From the cell containing the given text, extract its center point as (x, y) coordinate. 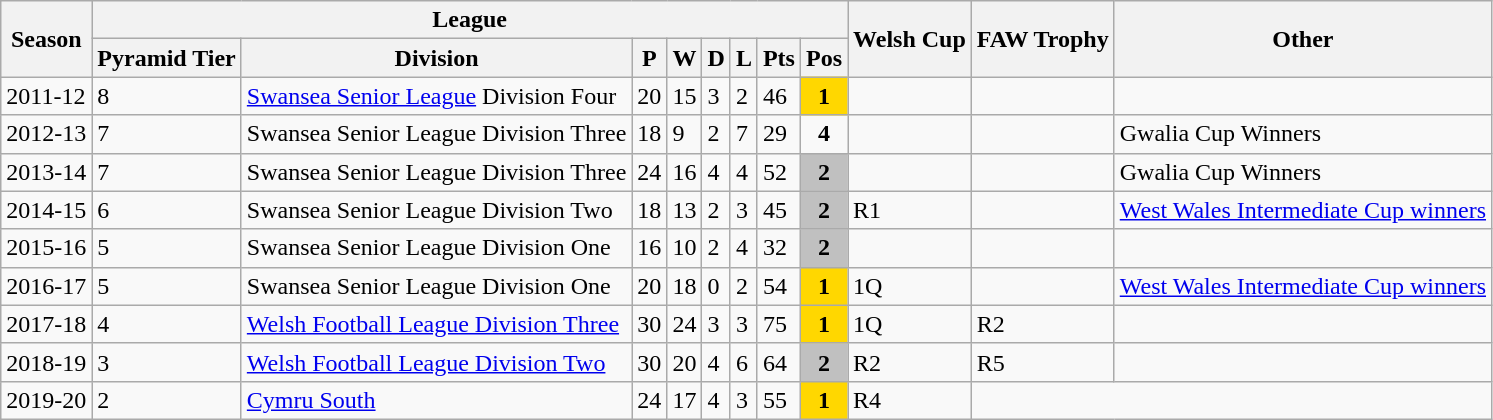
P (650, 58)
0 (716, 286)
Division (436, 58)
2012-13 (46, 134)
L (744, 58)
Pts (778, 58)
Pyramid Tier (167, 58)
D (716, 58)
Other (1302, 39)
Swansea Senior League Division Four (436, 96)
Season (46, 39)
R4 (910, 400)
R1 (910, 210)
FAW Trophy (1042, 39)
2014-15 (46, 210)
2016-17 (46, 286)
52 (778, 172)
Pos (824, 58)
9 (684, 134)
Welsh Cup (910, 39)
2018-19 (46, 362)
54 (778, 286)
17 (684, 400)
Welsh Football League Division Two (436, 362)
League (470, 20)
W (684, 58)
2015-16 (46, 248)
2017-18 (46, 324)
Cymru South (436, 400)
10 (684, 248)
Swansea Senior League Division Two (436, 210)
2011-12 (46, 96)
13 (684, 210)
64 (778, 362)
R5 (1042, 362)
75 (778, 324)
2013-14 (46, 172)
46 (778, 96)
2019-20 (46, 400)
29 (778, 134)
32 (778, 248)
45 (778, 210)
Welsh Football League Division Three (436, 324)
55 (778, 400)
8 (167, 96)
15 (684, 96)
